Detect which cell encompasses the target text, then output its [x, y] center coordinate. 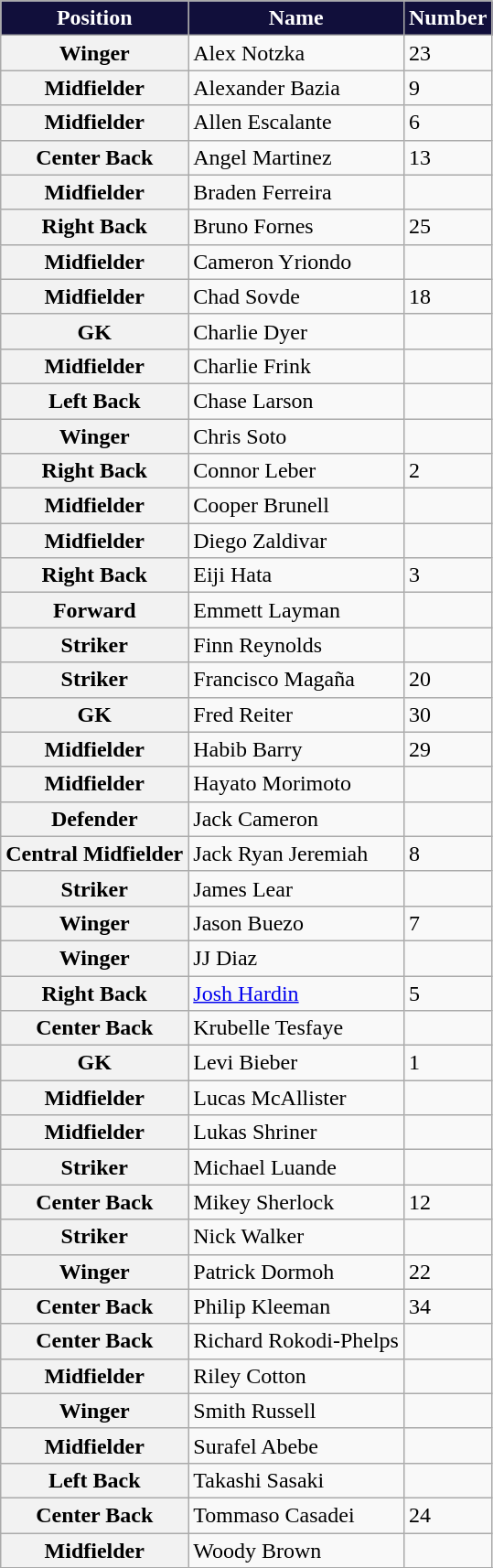
Smith Russell [296, 1411]
Alex Notzka [296, 53]
22 [447, 1272]
29 [447, 749]
7 [447, 923]
James Lear [296, 888]
Defender [95, 819]
Michael Luande [296, 1167]
Fred Reiter [296, 714]
Alexander Bazia [296, 88]
Takashi Sasaki [296, 1480]
Habib Barry [296, 749]
Lukas Shriner [296, 1133]
Name [296, 18]
Lucas McAllister [296, 1098]
23 [447, 53]
5 [447, 993]
Finn Reynolds [296, 645]
Chase Larson [296, 401]
24 [447, 1515]
Tommaso Casadei [296, 1515]
Connor Leber [296, 471]
Josh Hardin [296, 993]
Chad Sovde [296, 296]
Richard Rokodi-Phelps [296, 1341]
Surafel Abebe [296, 1445]
Forward [95, 610]
Mikey Sherlock [296, 1202]
Cooper Brunell [296, 506]
25 [447, 227]
Levi Bieber [296, 1063]
Angel Martinez [296, 157]
6 [447, 123]
JJ Diaz [296, 958]
Allen Escalante [296, 123]
Charlie Frink [296, 366]
2 [447, 471]
Number [447, 18]
Nick Walker [296, 1237]
Patrick Dormoh [296, 1272]
Cameron Yriondo [296, 262]
8 [447, 854]
Diego Zaldivar [296, 541]
Jack Ryan Jeremiah [296, 854]
20 [447, 680]
Chris Soto [296, 436]
Eiji Hata [296, 575]
1 [447, 1063]
Jack Cameron [296, 819]
Hayato Morimoto [296, 784]
Central Midfielder [95, 854]
Woody Brown [296, 1551]
Braden Ferreira [296, 192]
Francisco Magaña [296, 680]
9 [447, 88]
34 [447, 1306]
Charlie Dyer [296, 331]
13 [447, 157]
Jason Buezo [296, 923]
Riley Cotton [296, 1376]
Philip Kleeman [296, 1306]
18 [447, 296]
Emmett Layman [296, 610]
Krubelle Tesfaye [296, 1028]
Position [95, 18]
Bruno Fornes [296, 227]
12 [447, 1202]
3 [447, 575]
30 [447, 714]
